Locate the cell with the specified text and output its (x, y) center coordinate. 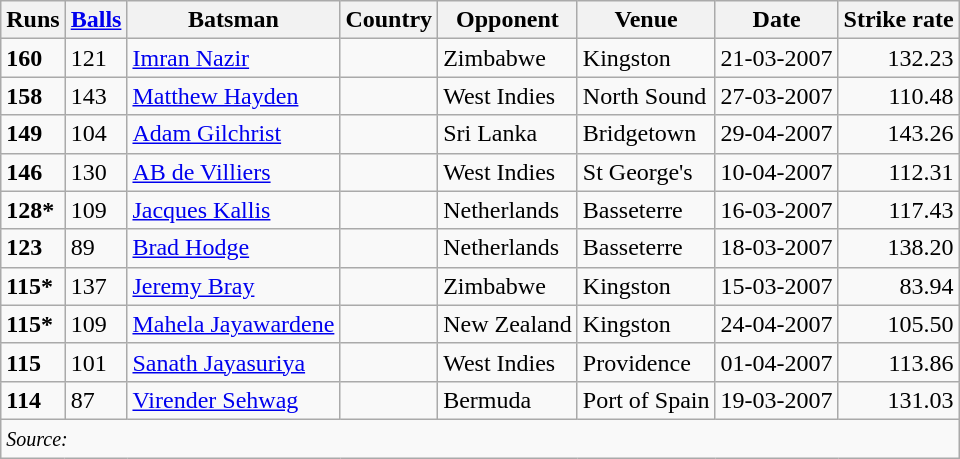
10-04-2007 (776, 172)
Jacques Kallis (234, 210)
Venue (646, 20)
Bridgetown (646, 134)
83.94 (898, 286)
Mahela Jayawardene (234, 324)
New Zealand (508, 324)
Jeremy Bray (234, 286)
131.03 (898, 400)
16-03-2007 (776, 210)
Providence (646, 362)
Sanath Jayasuriya (234, 362)
Sri Lanka (508, 134)
15-03-2007 (776, 286)
149 (33, 134)
Adam Gilchrist (234, 134)
121 (96, 58)
Port of Spain (646, 400)
132.23 (898, 58)
Opponent (508, 20)
Country (389, 20)
143 (96, 96)
01-04-2007 (776, 362)
Brad Hodge (234, 248)
143.26 (898, 134)
137 (96, 286)
128* (33, 210)
27-03-2007 (776, 96)
Virender Sehwag (234, 400)
117.43 (898, 210)
AB de Villiers (234, 172)
105.50 (898, 324)
18-03-2007 (776, 248)
104 (96, 134)
158 (33, 96)
Bermuda (508, 400)
Source: (480, 438)
101 (96, 362)
87 (96, 400)
89 (96, 248)
113.86 (898, 362)
146 (33, 172)
160 (33, 58)
Balls (96, 20)
123 (33, 248)
Runs (33, 20)
110.48 (898, 96)
130 (96, 172)
112.31 (898, 172)
Strike rate (898, 20)
21-03-2007 (776, 58)
19-03-2007 (776, 400)
North Sound (646, 96)
138.20 (898, 248)
Imran Nazir (234, 58)
29-04-2007 (776, 134)
Matthew Hayden (234, 96)
St George's (646, 172)
Date (776, 20)
Batsman (234, 20)
114 (33, 400)
24-04-2007 (776, 324)
115 (33, 362)
